Extract the [X, Y] coordinate from the center of the cell holding the provided text.  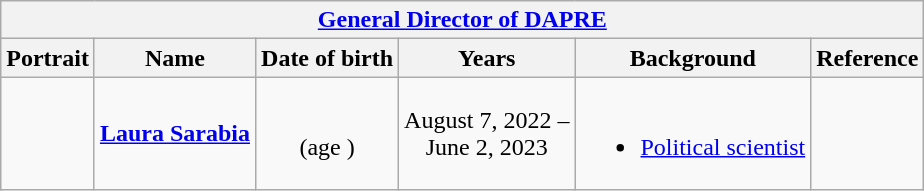
Years [487, 58]
Portrait [48, 58]
General Director of DAPRE [462, 20]
August 7, 2022 –June 2, 2023 [487, 134]
Background [693, 58]
Name [174, 58]
Laura Sarabia [174, 134]
Reference [868, 58]
(age ) [328, 134]
Political scientist [693, 134]
Date of birth [328, 58]
